Capture the cell that displays the provided text and extract its (X, Y) central coordinate. 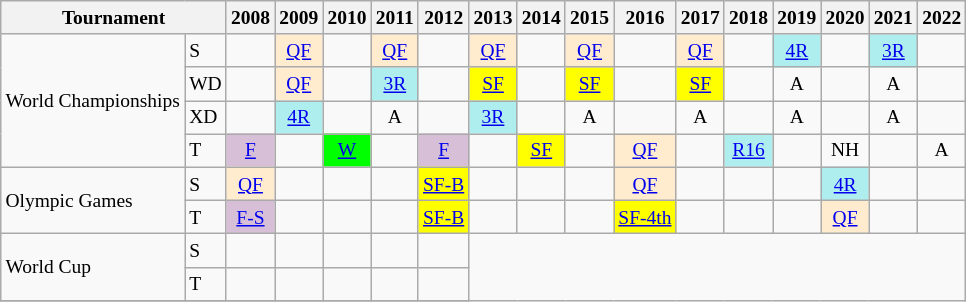
World Cup (93, 268)
SF-4th (645, 216)
2021 (893, 18)
2011 (394, 18)
2020 (845, 18)
NH (845, 150)
2008 (250, 18)
WD (206, 84)
R16 (748, 150)
2019 (797, 18)
2009 (299, 18)
World Championships (93, 100)
2012 (443, 18)
2018 (748, 18)
2014 (541, 18)
XD (206, 118)
F-S (250, 216)
2017 (700, 18)
2015 (589, 18)
Tournament (114, 18)
W (347, 150)
2022 (942, 18)
Olympic Games (93, 200)
2016 (645, 18)
2010 (347, 18)
2013 (493, 18)
